Identify which cell holds the provided text, then report its [x, y] central coordinate. 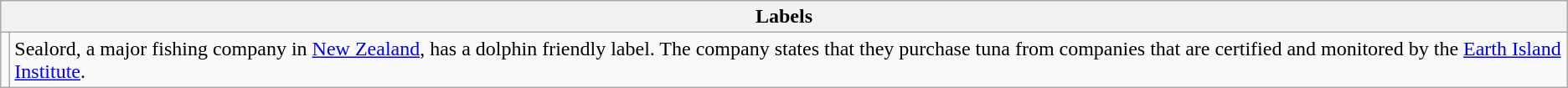
Labels [784, 17]
